Detect which cell encompasses the target text, then output its [X, Y] center coordinate. 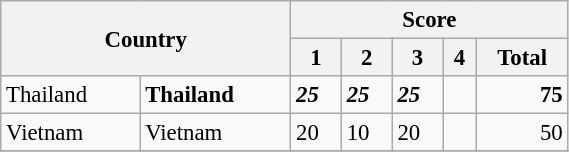
50 [522, 133]
10 [366, 133]
Score [430, 20]
4 [460, 58]
75 [522, 95]
Country [146, 38]
2 [366, 58]
1 [316, 58]
Total [522, 58]
3 [418, 58]
